Search for the cell housing the specified text and yield its [x, y] center coordinate. 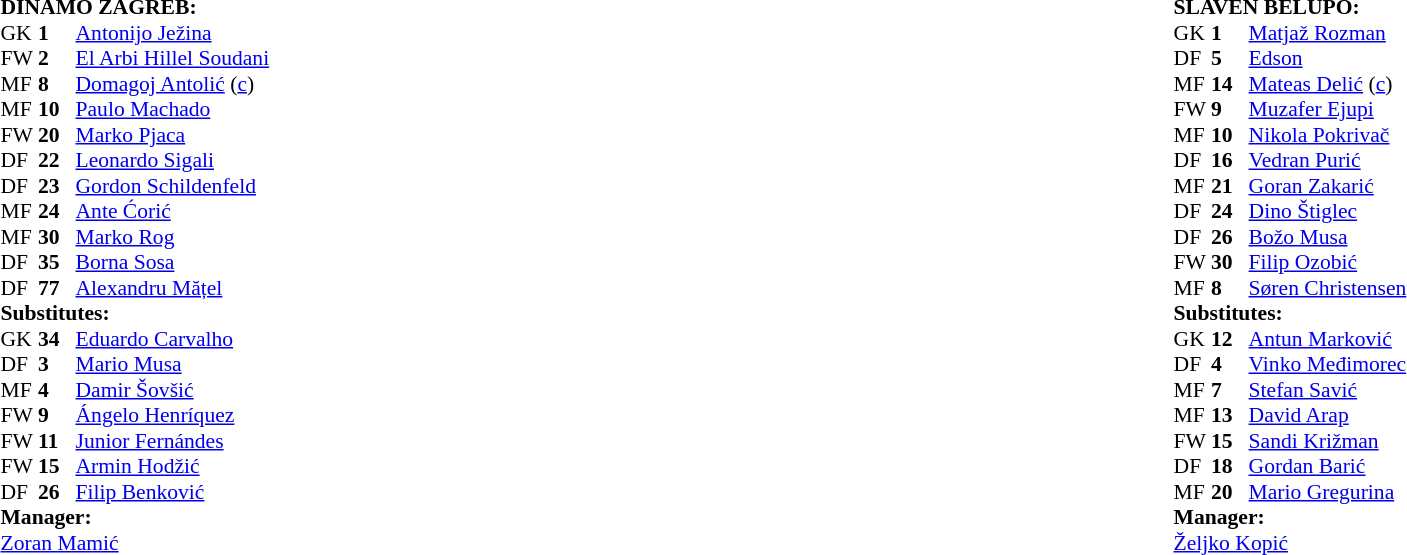
34 [57, 339]
Substitutes: [158, 313]
Damir Šovšić [196, 390]
16 [1230, 161]
7 [1230, 390]
12 [1230, 339]
Junior Fernándes [196, 441]
22 [57, 161]
Domagoj Antolić (c) [196, 84]
14 [1230, 84]
23 [57, 186]
18 [1230, 467]
Gordon Schildenfeld [196, 186]
Mario Musa [196, 365]
21 [1230, 186]
Eduardo Carvalho [196, 339]
Marko Pjaca [196, 135]
Alexandru Mățel [196, 288]
Leonardo Sigali [196, 161]
El Arbi Hillel Soudani [196, 59]
Filip Benković [196, 492]
Ante Ćorić [196, 211]
5 [1230, 59]
Paulo Machado [196, 109]
Antonijo Ježina [196, 33]
Ángelo Henríquez [196, 415]
Manager: [158, 517]
77 [57, 288]
3 [57, 365]
13 [1230, 415]
Armin Hodžić [196, 467]
Marko Rog [196, 237]
2 [57, 59]
35 [57, 263]
Borna Sosa [196, 263]
11 [57, 441]
